Return the (X, Y) coordinate for the center point of the cell that contains the specified text.  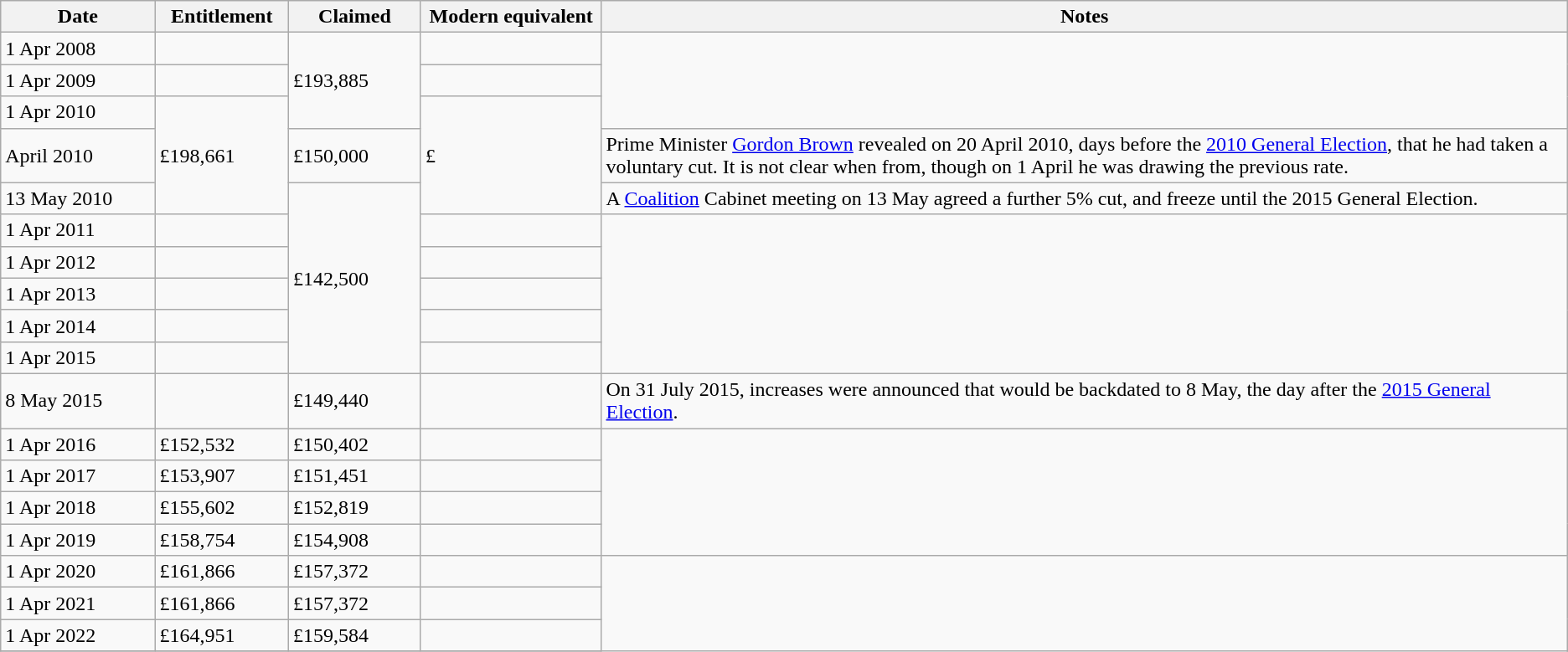
£155,602 (222, 508)
£150,000 (355, 156)
Modern equivalent (511, 17)
1 Apr 2019 (78, 540)
1 Apr 2022 (78, 635)
£142,500 (355, 278)
1 Apr 2009 (78, 80)
1 Apr 2008 (78, 49)
£198,661 (222, 156)
1 Apr 2020 (78, 572)
£ (511, 156)
1 Apr 2016 (78, 444)
A Coalition Cabinet meeting on 13 May agreed a further 5% cut, and freeze until the 2015 General Election. (1084, 198)
1 Apr 2014 (78, 326)
£193,885 (355, 80)
April 2010 (78, 156)
£159,584 (355, 635)
1 Apr 2018 (78, 508)
1 Apr 2012 (78, 262)
1 Apr 2011 (78, 230)
£152,532 (222, 444)
£164,951 (222, 635)
1 Apr 2013 (78, 294)
£153,907 (222, 476)
Entitlement (222, 17)
Claimed (355, 17)
£158,754 (222, 540)
Date (78, 17)
1 Apr 2017 (78, 476)
£152,819 (355, 508)
£149,440 (355, 400)
£150,402 (355, 444)
On 31 July 2015, increases were announced that would be backdated to 8 May, the day after the 2015 General Election. (1084, 400)
1 Apr 2021 (78, 603)
1 Apr 2010 (78, 112)
Notes (1084, 17)
8 May 2015 (78, 400)
13 May 2010 (78, 198)
£151,451 (355, 476)
£154,908 (355, 540)
1 Apr 2015 (78, 357)
